Output the (x, y) coordinate of the center of the cell containing the given text.  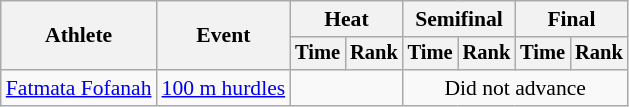
Fatmata Fofanah (79, 88)
Event (224, 36)
Heat (346, 19)
Athlete (79, 36)
Did not advance (516, 88)
100 m hurdles (224, 88)
Semifinal (459, 19)
Final (571, 19)
